Detect which cell encompasses the target text, then output its (x, y) center coordinate. 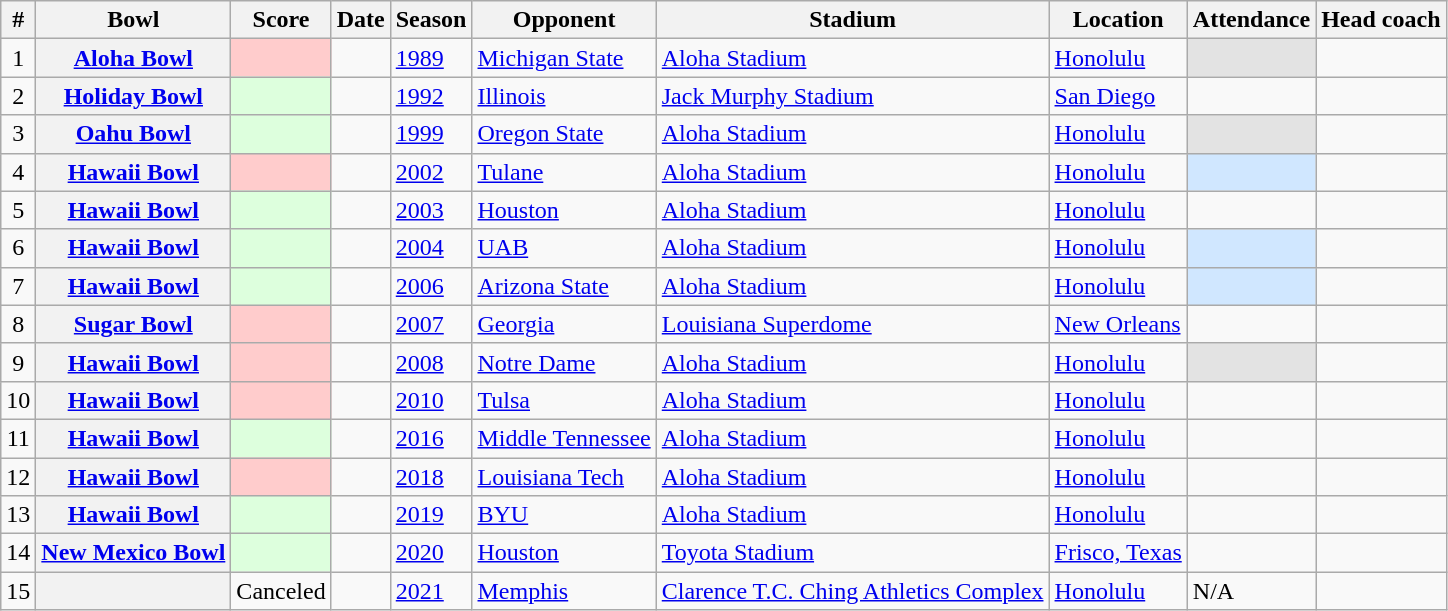
Tulane (564, 172)
Notre Dame (564, 362)
Season (431, 20)
Louisiana Superdome (852, 324)
Frisco, Texas (1118, 553)
8 (18, 324)
N/A (1251, 591)
13 (18, 515)
Clarence T.C. Ching Athletics Complex (852, 591)
1989 (431, 58)
2016 (431, 438)
1992 (431, 96)
2008 (431, 362)
6 (18, 248)
2 (18, 96)
Location (1118, 20)
Michigan State (564, 58)
Stadium (852, 20)
Middle Tennessee (564, 438)
UAB (564, 248)
3 (18, 134)
# (18, 20)
7 (18, 286)
2021 (431, 591)
2020 (431, 553)
9 (18, 362)
Oahu Bowl (134, 134)
Aloha Bowl (134, 58)
2003 (431, 210)
Jack Murphy Stadium (852, 96)
4 (18, 172)
Tulsa (564, 400)
Score (281, 20)
Opponent (564, 20)
Arizona State (564, 286)
Attendance (1251, 20)
2018 (431, 477)
Louisiana Tech (564, 477)
15 (18, 591)
Bowl (134, 20)
2019 (431, 515)
New Mexico Bowl (134, 553)
Sugar Bowl (134, 324)
1999 (431, 134)
10 (18, 400)
San Diego (1118, 96)
2007 (431, 324)
Date (360, 20)
Illinois (564, 96)
Toyota Stadium (852, 553)
Memphis (564, 591)
Oregon State (564, 134)
1 (18, 58)
2002 (431, 172)
BYU (564, 515)
11 (18, 438)
Canceled (281, 591)
Georgia (564, 324)
Holiday Bowl (134, 96)
14 (18, 553)
2004 (431, 248)
2010 (431, 400)
Head coach (1381, 20)
5 (18, 210)
12 (18, 477)
New Orleans (1118, 324)
2006 (431, 286)
